Identify which cell holds the provided text, then report its (X, Y) central coordinate. 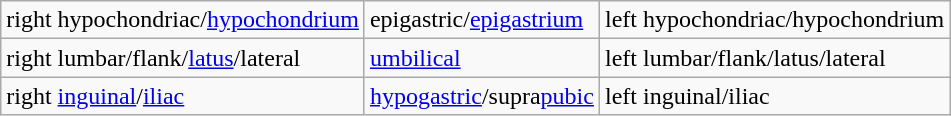
left inguinal/iliac (774, 96)
epigastric/epigastrium (482, 20)
umbilical (482, 58)
right hypochondriac/hypochondrium (183, 20)
right lumbar/flank/latus/lateral (183, 58)
hypogastric/suprapubic (482, 96)
left hypochondriac/hypochondrium (774, 20)
right inguinal/iliac (183, 96)
left lumbar/flank/latus/lateral (774, 58)
